Output the (X, Y) coordinate of the center of the cell containing the given text.  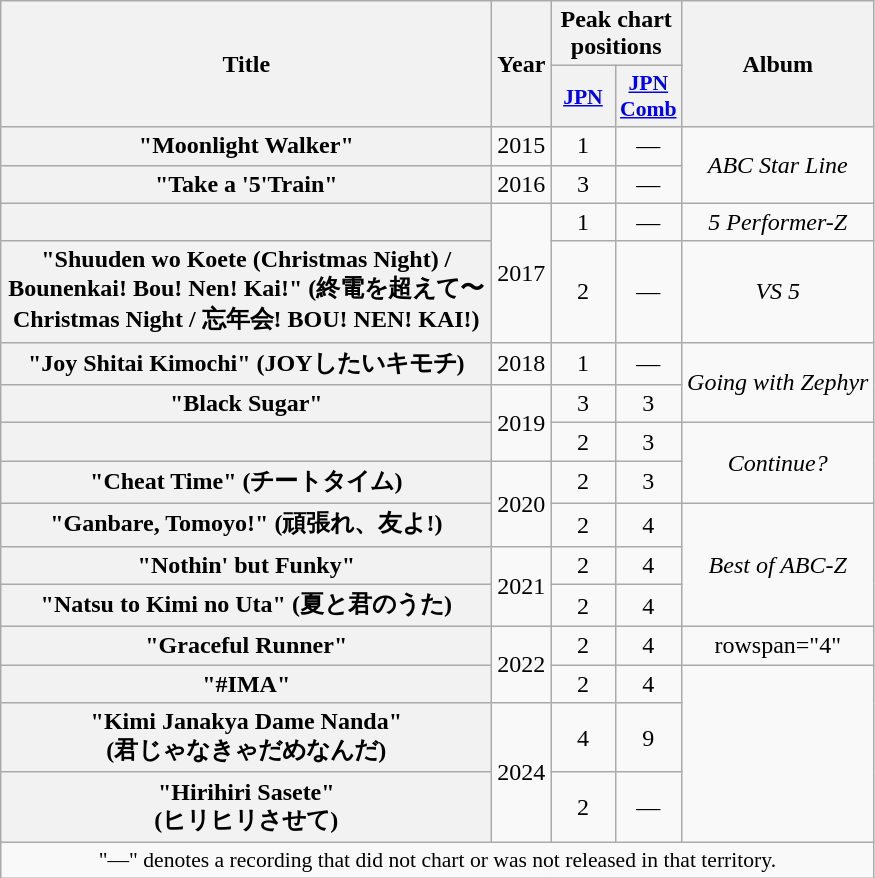
2017 (522, 272)
JPNComb (648, 96)
"Ganbare, Tomoyo!" (頑張れ、友よ!) (246, 524)
ABC Star Line (778, 165)
"Graceful Runner" (246, 646)
"Joy Shitai Kimochi" (JOYしたいキモチ) (246, 364)
5 Performer-Z (778, 222)
"Black Sugar" (246, 404)
"Kimi Janakya Dame Nanda"(君じゃなきゃだめなんだ) (246, 738)
2015 (522, 146)
Title (246, 64)
9 (648, 738)
"Nothin' but Funky" (246, 565)
JPN (583, 96)
VS 5 (778, 292)
Peak chart positions (616, 34)
"—" denotes a recording that did not chart or was not released in that territory. (438, 860)
"Hirihiri Sasete"(ヒリヒリさせて) (246, 807)
2016 (522, 184)
"Take a '5'Train" (246, 184)
Continue? (778, 464)
Going with Zephyr (778, 382)
Album (778, 64)
2020 (522, 504)
Year (522, 64)
2024 (522, 772)
"Natsu to Kimi no Uta" (夏と君のうた) (246, 606)
Best of ABC-Z (778, 564)
2021 (522, 586)
"Cheat Time" (チートタイム) (246, 482)
2019 (522, 423)
2018 (522, 364)
"#IMA" (246, 684)
2022 (522, 665)
rowspan="4" (778, 646)
"Moonlight Walker" (246, 146)
"Shuuden wo Koete (Christmas Night) / Bounenkai! Bou! Nen! Kai!" (終電を超えて〜Christmas Night / 忘年会! BOU! NEN! KAI!) (246, 292)
